Provide the [x, y] coordinate of the cell's center where the given text is located.  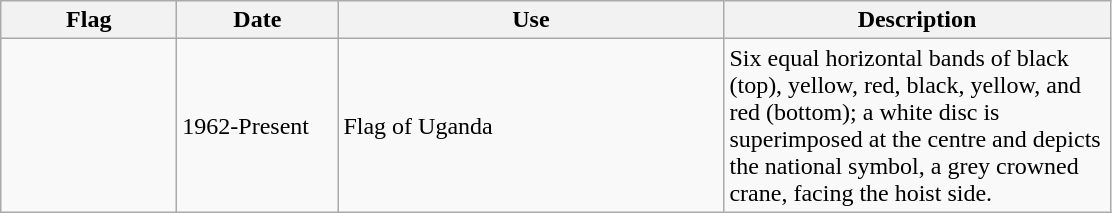
Use [531, 20]
Description [917, 20]
Date [258, 20]
Flag of Uganda [531, 126]
Flag [89, 20]
1962-Present [258, 126]
